From the cell containing the given text, extract its center point as (x, y) coordinate. 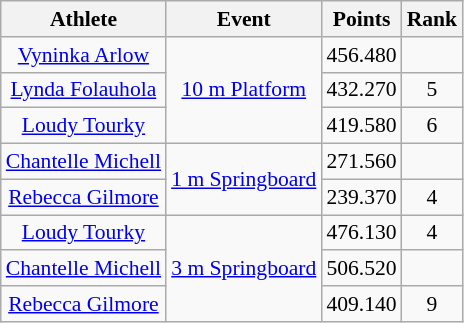
Points (361, 19)
9 (432, 304)
Event (244, 19)
419.580 (361, 126)
5 (432, 90)
6 (432, 126)
Athlete (84, 19)
Lynda Folauhola (84, 90)
Rank (432, 19)
456.480 (361, 55)
476.130 (361, 233)
506.520 (361, 269)
1 m Springboard (244, 180)
432.270 (361, 90)
3 m Springboard (244, 268)
10 m Platform (244, 90)
271.560 (361, 162)
409.140 (361, 304)
Vyninka Arlow (84, 55)
239.370 (361, 197)
